Identify which cell holds the provided text, then report its [x, y] central coordinate. 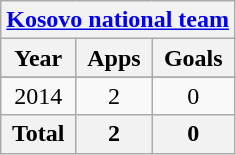
Total [38, 134]
Goals [193, 58]
Year [38, 58]
2014 [38, 96]
Apps [114, 58]
Kosovo national team [118, 20]
